Identify which cell holds the provided text, then report its [x, y] central coordinate. 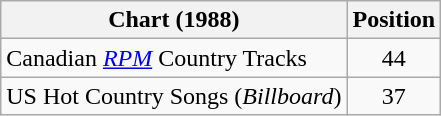
Canadian RPM Country Tracks [174, 58]
US Hot Country Songs (Billboard) [174, 96]
Chart (1988) [174, 20]
44 [394, 58]
37 [394, 96]
Position [394, 20]
